Output the (x, y) coordinate of the center of the cell containing the given text.  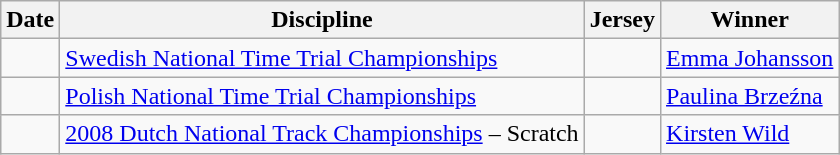
Date (30, 20)
Kirsten Wild (750, 134)
Paulina Brzeźna (750, 96)
Discipline (322, 20)
Emma Johansson (750, 58)
Jersey (622, 20)
2008 Dutch National Track Championships – Scratch (322, 134)
Polish National Time Trial Championships (322, 96)
Winner (750, 20)
Swedish National Time Trial Championships (322, 58)
